Extract the (x, y) coordinate from the center of the cell holding the provided text.  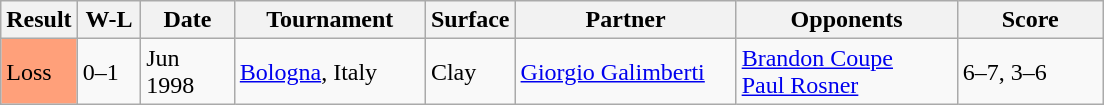
Partner (626, 20)
6–7, 3–6 (1030, 72)
Clay (470, 72)
Opponents (846, 20)
Loss (39, 72)
Result (39, 20)
Bologna, Italy (330, 72)
Score (1030, 20)
Brandon Coupe Paul Rosner (846, 72)
W-L (109, 20)
Tournament (330, 20)
Surface (470, 20)
Date (188, 20)
0–1 (109, 72)
Giorgio Galimberti (626, 72)
Jun 1998 (188, 72)
